Capture the cell that displays the provided text and extract its [X, Y] central coordinate. 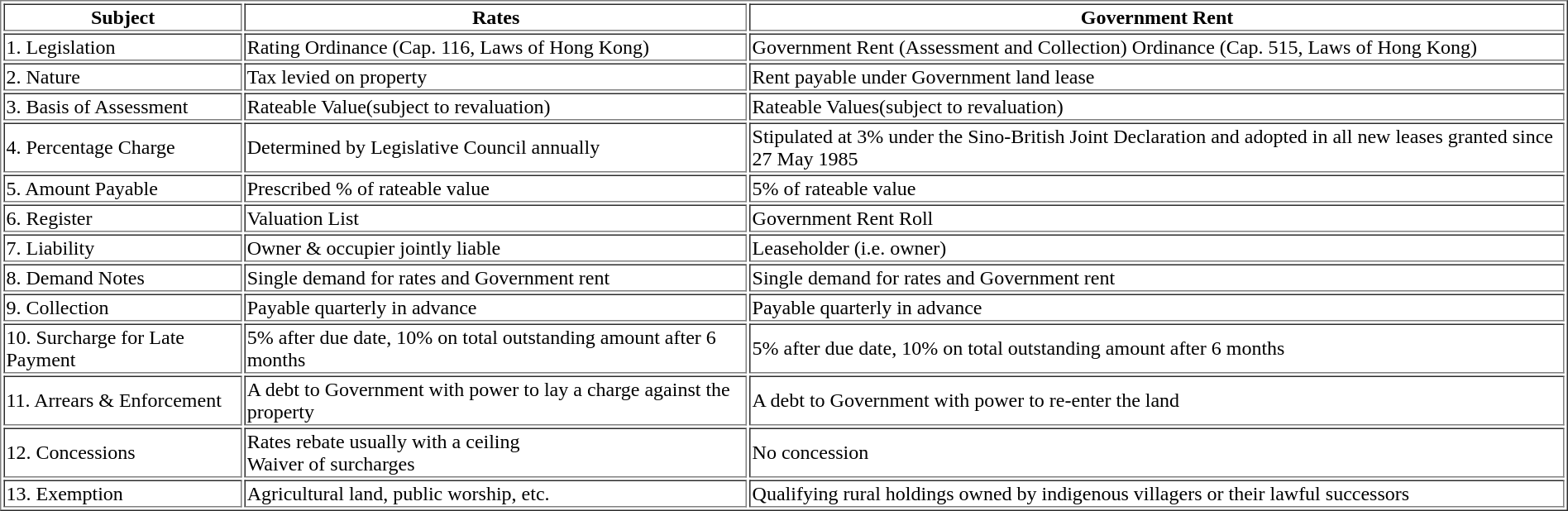
6. Register [122, 218]
Government Rent (Assessment and Collection) Ordinance (Cap. 515, Laws of Hong Kong) [1158, 46]
Government Rent Roll [1158, 218]
10. Surcharge for Late Payment [122, 349]
Prescribed % of rateable value [496, 189]
A debt to Government with power to lay a charge against the property [496, 400]
11. Arrears & Enforcement [122, 400]
4. Percentage Charge [122, 147]
5. Amount Payable [122, 189]
Owner & occupier jointly liable [496, 248]
A debt to Government with power to re-enter the land [1158, 400]
Qualifying rural holdings owned by indigenous villagers or their lawful successors [1158, 493]
7. Liability [122, 248]
12. Concessions [122, 453]
1. Legislation [122, 46]
9. Collection [122, 308]
Rateable Values(subject to revaluation) [1158, 106]
Agricultural land, public worship, etc. [496, 493]
No concession [1158, 453]
Rates [496, 17]
13. Exemption [122, 493]
Determined by Legislative Council annually [496, 147]
Government Rent [1158, 17]
Rates rebate usually with a ceilingWaiver of surcharges [496, 453]
Subject [122, 17]
Valuation List [496, 218]
Rateable Value(subject to revaluation) [496, 106]
2. Nature [122, 76]
Leaseholder (i.e. owner) [1158, 248]
Stipulated at 3% under the Sino-British Joint Declaration and adopted in all new leases granted since 27 May 1985 [1158, 147]
3. Basis of Assessment [122, 106]
Rent payable under Government land lease [1158, 76]
Tax levied on property [496, 76]
5% of rateable value [1158, 189]
Rating Ordinance (Cap. 116, Laws of Hong Kong) [496, 46]
8. Demand Notes [122, 278]
